Return (X, Y) of the center of cell containing provided text 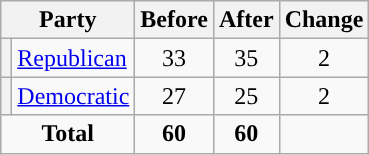
25 (246, 96)
35 (246, 58)
Total (68, 134)
After (246, 20)
Party (68, 20)
27 (174, 96)
Change (324, 20)
Republican (74, 58)
Democratic (74, 96)
Before (174, 20)
33 (174, 58)
